Extract the (x, y) coordinate from the center of the cell holding the provided text.  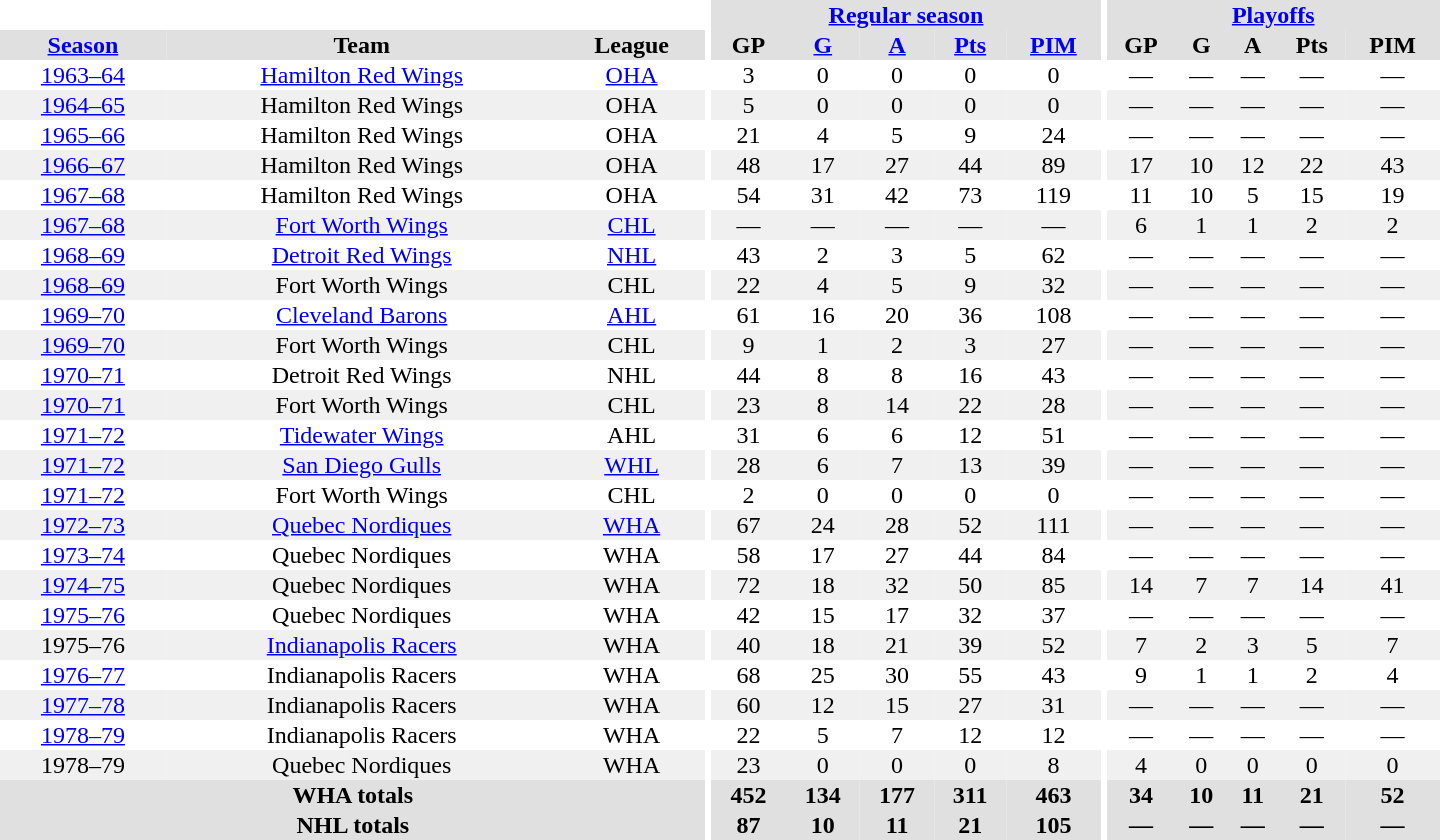
67 (748, 525)
1976–77 (83, 675)
452 (748, 795)
60 (748, 705)
50 (970, 585)
68 (748, 675)
1972–73 (83, 525)
105 (1054, 825)
311 (970, 795)
108 (1054, 315)
134 (823, 795)
1963–64 (83, 75)
111 (1054, 525)
WHA totals (353, 795)
1965–66 (83, 135)
55 (970, 675)
85 (1054, 585)
League (632, 45)
37 (1054, 615)
30 (897, 675)
463 (1054, 795)
40 (748, 645)
89 (1054, 165)
San Diego Gulls (362, 465)
Playoffs (1273, 15)
1966–67 (83, 165)
84 (1054, 555)
58 (748, 555)
Team (362, 45)
1977–78 (83, 705)
61 (748, 315)
34 (1140, 795)
41 (1392, 585)
72 (748, 585)
1974–75 (83, 585)
NHL totals (353, 825)
177 (897, 795)
Cleveland Barons (362, 315)
119 (1054, 195)
13 (970, 465)
Regular season (906, 15)
54 (748, 195)
62 (1054, 255)
Tidewater Wings (362, 435)
20 (897, 315)
87 (748, 825)
73 (970, 195)
19 (1392, 195)
51 (1054, 435)
25 (823, 675)
Season (83, 45)
WHL (632, 465)
48 (748, 165)
1973–74 (83, 555)
1964–65 (83, 105)
36 (970, 315)
